Pinpoint the cell where the given text exists, returning its (x, y) midpoint coordinate. 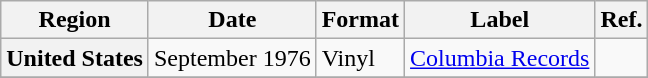
Region (75, 20)
Vinyl (360, 58)
United States (75, 58)
Date (232, 20)
Label (500, 20)
September 1976 (232, 58)
Format (360, 20)
Ref. (622, 20)
Columbia Records (500, 58)
